Capture the cell that displays the provided text and extract its (x, y) central coordinate. 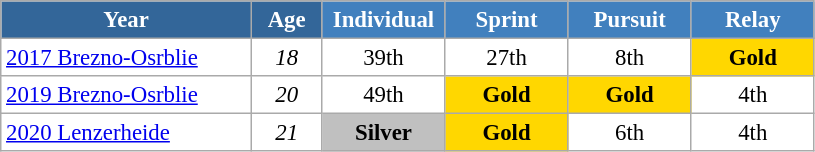
2020 Lenzerheide (126, 133)
Year (126, 20)
20 (286, 95)
Silver (384, 133)
27th (506, 58)
2019 Brezno-Osrblie (126, 95)
39th (384, 58)
Pursuit (630, 20)
6th (630, 133)
Sprint (506, 20)
Individual (384, 20)
18 (286, 58)
8th (630, 58)
Relay (752, 20)
49th (384, 95)
21 (286, 133)
2017 Brezno-Osrblie (126, 58)
Age (286, 20)
